From the cell containing the given text, extract its center point as (X, Y) coordinate. 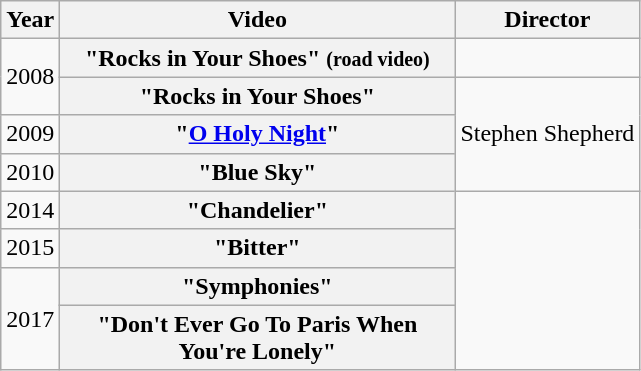
"Bitter" (258, 248)
2008 (30, 77)
"Rocks in Your Shoes" (258, 96)
"Blue Sky" (258, 172)
"Don't Ever Go To Paris When You're Lonely" (258, 338)
2017 (30, 318)
2015 (30, 248)
Stephen Shepherd (548, 134)
"Symphonies" (258, 286)
"O Holy Night" (258, 134)
2014 (30, 210)
"Chandelier" (258, 210)
2010 (30, 172)
Year (30, 20)
Director (548, 20)
"Rocks in Your Shoes" (road video) (258, 58)
Video (258, 20)
2009 (30, 134)
